Return the [x, y] coordinate for the center point of the cell that contains the specified text.  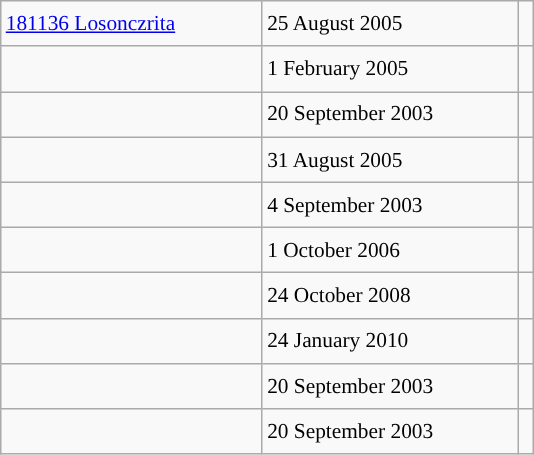
1 February 2005 [390, 68]
25 August 2005 [390, 24]
24 October 2008 [390, 296]
181136 Losonczrita [132, 24]
31 August 2005 [390, 160]
4 September 2003 [390, 204]
24 January 2010 [390, 340]
1 October 2006 [390, 250]
